From the cell containing the given text, extract its center point as (X, Y) coordinate. 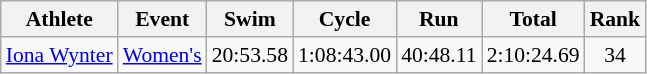
2:10:24.69 (534, 55)
Event (162, 19)
40:48.11 (438, 55)
Women's (162, 55)
Run (438, 19)
Athlete (60, 19)
34 (616, 55)
1:08:43.00 (344, 55)
Total (534, 19)
20:53.58 (250, 55)
Iona Wynter (60, 55)
Cycle (344, 19)
Rank (616, 19)
Swim (250, 19)
